Return [X, Y] of the center of cell containing provided text 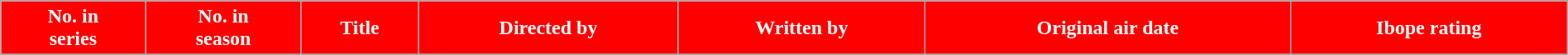
Written by [801, 28]
No. inseries [73, 28]
Directed by [548, 28]
Title [360, 28]
Ibope rating [1429, 28]
No. inseason [223, 28]
Original air date [1107, 28]
